Capture the cell that displays the provided text and extract its (x, y) central coordinate. 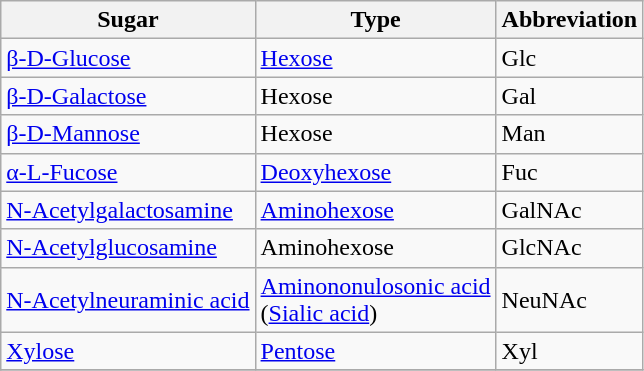
Xylose (128, 351)
N-Acetylneuraminic acid (128, 300)
Xyl (570, 351)
Aminononulosonic acid(Sialic acid) (376, 300)
β-D-Mannose (128, 134)
β-D-Glucose (128, 58)
GalNAc (570, 210)
α-L-Fucose (128, 172)
Man (570, 134)
β-D-Galactose (128, 96)
Type (376, 20)
N-Acetylglucosamine (128, 248)
Gal (570, 96)
Pentose (376, 351)
N-Acetylgalactosamine (128, 210)
Abbreviation (570, 20)
GlcNAc (570, 248)
NeuNAc (570, 300)
Sugar (128, 20)
Fuc (570, 172)
Glc (570, 58)
Deoxyhexose (376, 172)
